Pinpoint the cell where the given text exists, returning its (x, y) midpoint coordinate. 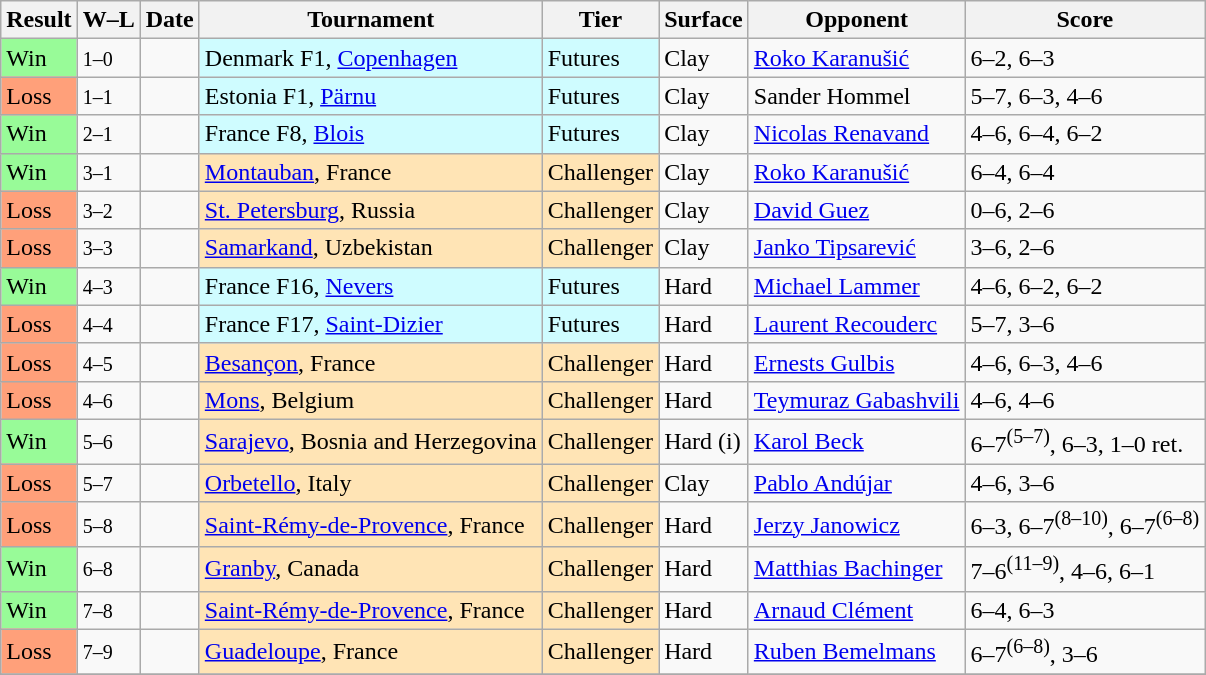
Score (1085, 20)
France F8, Blois (370, 134)
Mons, Belgium (370, 400)
4–6, 4–6 (1085, 400)
Arnaud Clément (856, 610)
6–3, 6–7(8–10), 6–7(6–8) (1085, 524)
St. Petersburg, Russia (370, 210)
3–6, 2–6 (1085, 248)
Tier (600, 20)
Pablo Andújar (856, 483)
4–6, 6–2, 6–2 (1085, 286)
7–9 (108, 652)
Sarajevo, Bosnia and Herzegovina (370, 442)
7–6(11–9), 4–6, 6–1 (1085, 570)
4–4 (108, 324)
Montauban, France (370, 172)
David Guez (856, 210)
Date (170, 20)
1–0 (108, 58)
5–7, 6–3, 4–6 (1085, 96)
Besançon, France (370, 362)
3–2 (108, 210)
3–3 (108, 248)
Matthias Bachinger (856, 570)
5–7 (108, 483)
4–5 (108, 362)
Result (39, 20)
6–7(5–7), 6–3, 1–0 ret. (1085, 442)
Orbetello, Italy (370, 483)
5–6 (108, 442)
Ernests Gulbis (856, 362)
2–1 (108, 134)
Ruben Bemelmans (856, 652)
Karol Beck (856, 442)
Jerzy Janowicz (856, 524)
6–7(6–8), 3–6 (1085, 652)
5–7, 3–6 (1085, 324)
Estonia F1, Pärnu (370, 96)
Laurent Recouderc (856, 324)
4–3 (108, 286)
France F17, Saint-Dizier (370, 324)
6–4, 6–3 (1085, 610)
5–8 (108, 524)
4–6, 6–4, 6–2 (1085, 134)
1–1 (108, 96)
Teymuraz Gabashvili (856, 400)
Opponent (856, 20)
Tournament (370, 20)
Janko Tipsarević (856, 248)
Michael Lammer (856, 286)
4–6, 6–3, 4–6 (1085, 362)
Surface (704, 20)
Hard (i) (704, 442)
6–8 (108, 570)
6–2, 6–3 (1085, 58)
Guadeloupe, France (370, 652)
6–4, 6–4 (1085, 172)
4–6 (108, 400)
Granby, Canada (370, 570)
W–L (108, 20)
4–6, 3–6 (1085, 483)
Nicolas Renavand (856, 134)
Denmark F1, Copenhagen (370, 58)
Samarkand, Uzbekistan (370, 248)
7–8 (108, 610)
France F16, Nevers (370, 286)
3–1 (108, 172)
0–6, 2–6 (1085, 210)
Sander Hommel (856, 96)
